For the text-containing cell, return its midpoint in (X, Y) coordinate format. 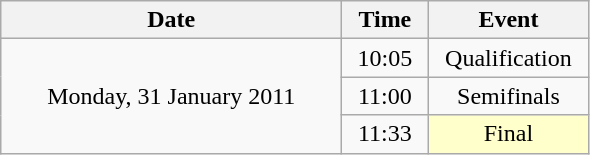
Date (172, 20)
Monday, 31 January 2011 (172, 96)
10:05 (385, 58)
Semifinals (508, 96)
Event (508, 20)
11:33 (385, 134)
Time (385, 20)
11:00 (385, 96)
Qualification (508, 58)
Final (508, 134)
